Find where the given text appears and provide that cell's center as [X, Y] coordinate. 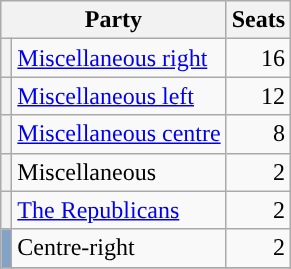
Miscellaneous centre [119, 134]
The Republicans [119, 210]
Centre-right [119, 248]
16 [258, 58]
Miscellaneous [119, 172]
Party [114, 20]
Miscellaneous right [119, 58]
Seats [258, 20]
8 [258, 134]
Miscellaneous left [119, 96]
12 [258, 96]
